Provide the (x, y) coordinate of the cell's center where the given text is located.  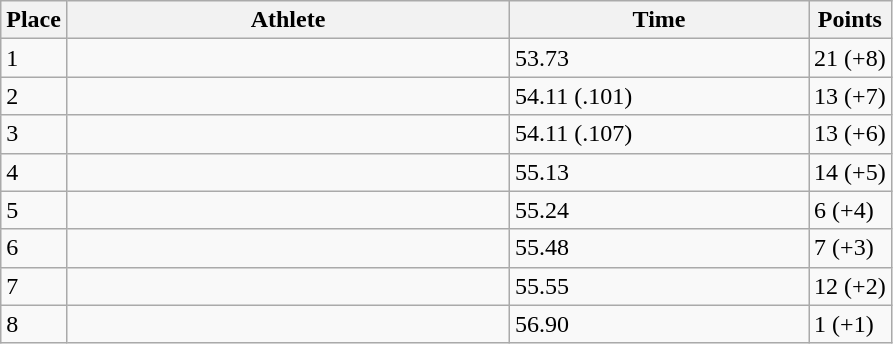
55.55 (660, 286)
53.73 (660, 58)
Time (660, 20)
Points (850, 20)
12 (+2) (850, 286)
54.11 (.107) (660, 134)
6 (+4) (850, 210)
13 (+7) (850, 96)
55.24 (660, 210)
Place (34, 20)
55.48 (660, 248)
3 (34, 134)
56.90 (660, 324)
4 (34, 172)
Athlete (288, 20)
21 (+8) (850, 58)
13 (+6) (850, 134)
6 (34, 248)
1 (+1) (850, 324)
54.11 (.101) (660, 96)
2 (34, 96)
14 (+5) (850, 172)
7 (+3) (850, 248)
1 (34, 58)
8 (34, 324)
5 (34, 210)
55.13 (660, 172)
7 (34, 286)
